Identify which cell holds the provided text, then report its [X, Y] central coordinate. 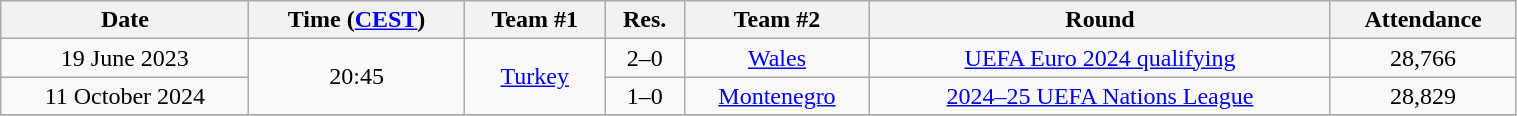
Round [1100, 20]
Res. [644, 20]
1–0 [644, 96]
Wales [777, 58]
2024–25 UEFA Nations League [1100, 96]
20:45 [356, 77]
Date [125, 20]
28,829 [1423, 96]
Attendance [1423, 20]
Montenegro [777, 96]
Turkey [534, 77]
Team #2 [777, 20]
11 October 2024 [125, 96]
19 June 2023 [125, 58]
UEFA Euro 2024 qualifying [1100, 58]
28,766 [1423, 58]
Time (CEST) [356, 20]
2–0 [644, 58]
Team #1 [534, 20]
